From the cell containing the given text, extract its center point as (x, y) coordinate. 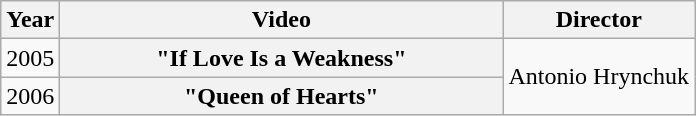
Antonio Hrynchuk (599, 77)
Year (30, 20)
2005 (30, 58)
"If Love Is a Weakness" (282, 58)
2006 (30, 96)
Director (599, 20)
Video (282, 20)
"Queen of Hearts" (282, 96)
